Provide the [X, Y] coordinate of the cell's center where the given text is located.  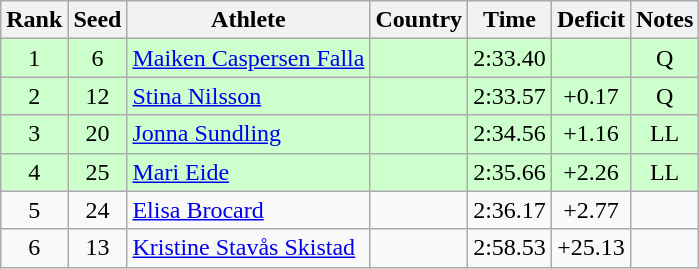
2:33.57 [510, 96]
4 [34, 172]
5 [34, 210]
25 [98, 172]
2:35.66 [510, 172]
2:36.17 [510, 210]
+2.77 [590, 210]
1 [34, 58]
Athlete [248, 20]
Rank [34, 20]
Kristine Stavås Skistad [248, 248]
+0.17 [590, 96]
13 [98, 248]
+2.26 [590, 172]
2:58.53 [510, 248]
+25.13 [590, 248]
2:33.40 [510, 58]
Elisa Brocard [248, 210]
12 [98, 96]
24 [98, 210]
3 [34, 134]
Mari Eide [248, 172]
Jonna Sundling [248, 134]
Notes [664, 20]
Stina Nilsson [248, 96]
2 [34, 96]
+1.16 [590, 134]
20 [98, 134]
Maiken Caspersen Falla [248, 58]
2:34.56 [510, 134]
Seed [98, 20]
Country [419, 20]
Deficit [590, 20]
Time [510, 20]
